Pinpoint the cell where the given text exists, returning its [x, y] midpoint coordinate. 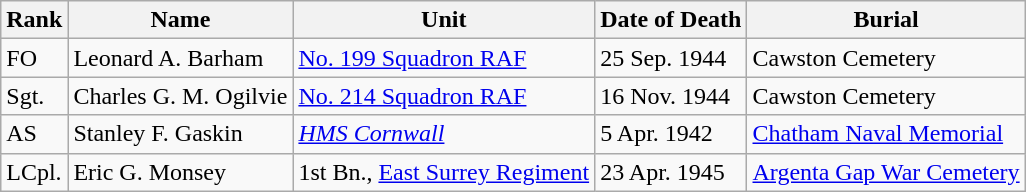
Unit [444, 20]
Sgt. [34, 96]
Name [180, 20]
5 Apr. 1942 [671, 134]
Eric G. Monsey [180, 172]
Chatham Naval Memorial [886, 134]
Burial [886, 20]
23 Apr. 1945 [671, 172]
FO [34, 58]
Argenta Gap War Cemetery [886, 172]
Stanley F. Gaskin [180, 134]
AS [34, 134]
LCpl. [34, 172]
Leonard A. Barham [180, 58]
No. 214 Squadron RAF [444, 96]
HMS Cornwall [444, 134]
Date of Death [671, 20]
No. 199 Squadron RAF [444, 58]
Charles G. M. Ogilvie [180, 96]
25 Sep. 1944 [671, 58]
16 Nov. 1944 [671, 96]
Rank [34, 20]
1st Bn., East Surrey Regiment [444, 172]
